Determine the [x, y] coordinate at the center of the cell enclosing the given text.  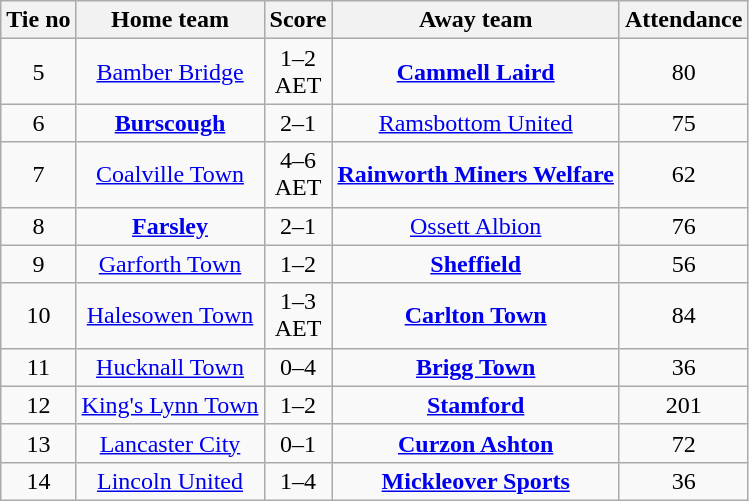
Ossett Albion [476, 226]
11 [38, 367]
Halesowen Town [170, 316]
Mickleover Sports [476, 481]
Attendance [683, 20]
8 [38, 226]
1–3AET [298, 316]
Ramsbottom United [476, 123]
Cammell Laird [476, 72]
6 [38, 123]
Rainworth Miners Welfare [476, 174]
Away team [476, 20]
Burscough [170, 123]
Home team [170, 20]
Bamber Bridge [170, 72]
Hucknall Town [170, 367]
10 [38, 316]
1–2AET [298, 72]
King's Lynn Town [170, 405]
72 [683, 443]
84 [683, 316]
Tie no [38, 20]
1–4 [298, 481]
14 [38, 481]
Lincoln United [170, 481]
56 [683, 264]
4–6AET [298, 174]
Garforth Town [170, 264]
76 [683, 226]
7 [38, 174]
Curzon Ashton [476, 443]
0–4 [298, 367]
Lancaster City [170, 443]
0–1 [298, 443]
12 [38, 405]
Brigg Town [476, 367]
201 [683, 405]
75 [683, 123]
9 [38, 264]
Farsley [170, 226]
62 [683, 174]
Coalville Town [170, 174]
Sheffield [476, 264]
Carlton Town [476, 316]
13 [38, 443]
80 [683, 72]
Stamford [476, 405]
Score [298, 20]
5 [38, 72]
